Return [x, y] of the center of cell containing provided text 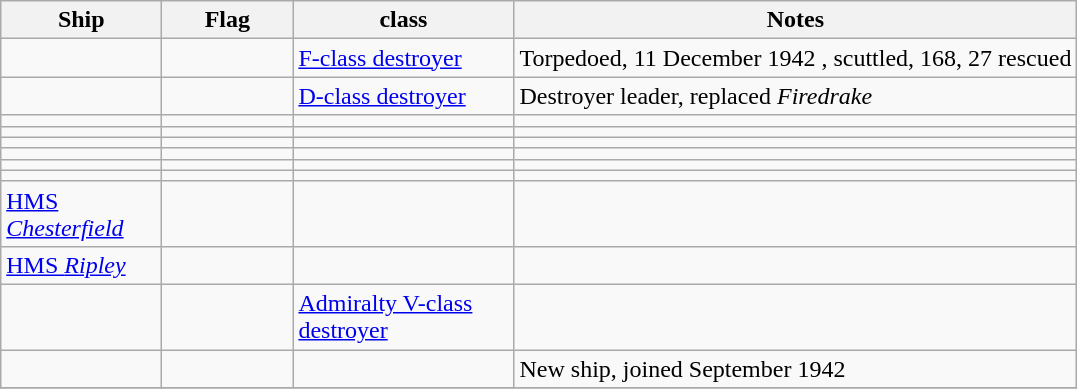
New ship, joined September 1942 [796, 369]
HMS Ripley [82, 265]
Notes [796, 20]
HMS Chesterfield [82, 214]
Admiralty V-class destroyer [404, 316]
Destroyer leader, replaced Firedrake [796, 96]
Torpedoed, 11 December 1942 , scuttled, 168, 27 rescued [796, 58]
Flag [228, 20]
D-class destroyer [404, 96]
F-class destroyer [404, 58]
class [404, 20]
Ship [82, 20]
